Return the [x, y] coordinate for the center point of the cell that contains the specified text.  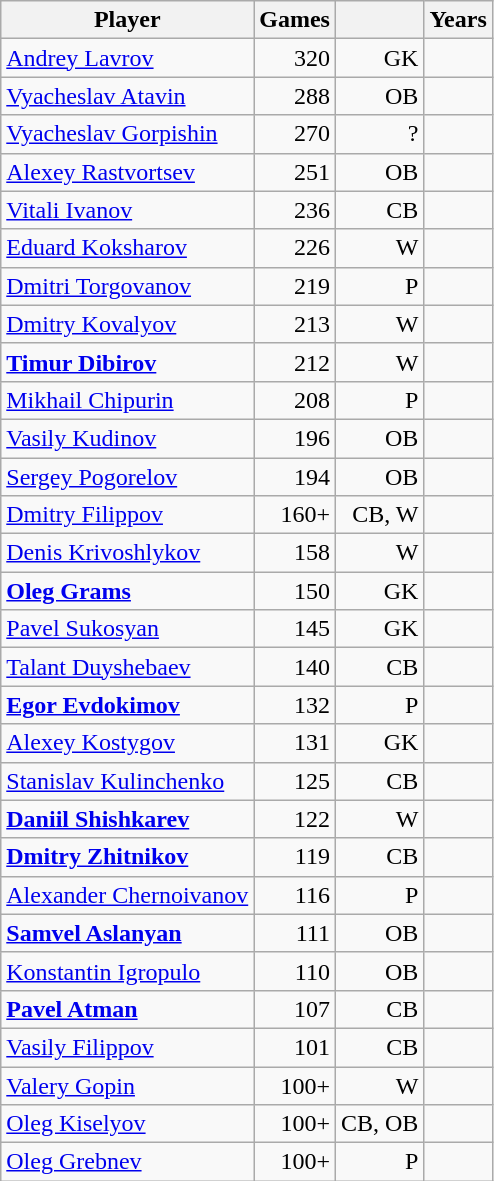
226 [295, 248]
111 [295, 933]
Daniil Shishkarev [128, 819]
CB, OB [379, 1124]
Denis Krivoshlykov [128, 553]
Talant Duyshebaev [128, 667]
Games [295, 20]
Pavel Sukosyan [128, 629]
219 [295, 286]
Alexey Kostygov [128, 743]
288 [295, 96]
Pavel Atman [128, 1009]
CB, W [379, 515]
251 [295, 172]
? [379, 134]
160+ [295, 515]
Konstantin Igropulo [128, 971]
Vyacheslav Gorpishin [128, 134]
213 [295, 324]
236 [295, 210]
107 [295, 1009]
270 [295, 134]
158 [295, 553]
Oleg Grams [128, 591]
110 [295, 971]
125 [295, 781]
Vitali Ivanov [128, 210]
Oleg Kiselyov [128, 1124]
320 [295, 58]
Eduard Koksharov [128, 248]
Vasily Kudinov [128, 438]
Dmitry Filippov [128, 515]
101 [295, 1047]
Dmitry Zhitnikov [128, 857]
Timur Dibirov [128, 362]
131 [295, 743]
122 [295, 819]
150 [295, 591]
145 [295, 629]
Valery Gopin [128, 1085]
208 [295, 400]
212 [295, 362]
Sergey Pogorelov [128, 477]
Dmitry Kovalyov [128, 324]
140 [295, 667]
196 [295, 438]
Egor Evdokimov [128, 705]
Player [128, 20]
Vyacheslav Atavin [128, 96]
119 [295, 857]
Vasily Filippov [128, 1047]
Alexander Chernoivanov [128, 895]
Alexey Rastvortsev [128, 172]
Dmitri Torgovanov [128, 286]
116 [295, 895]
Oleg Grebnev [128, 1162]
Samvel Aslanyan [128, 933]
Mikhail Chipurin [128, 400]
194 [295, 477]
Andrey Lavrov [128, 58]
Years [458, 20]
132 [295, 705]
Stanislav Kulinchenko [128, 781]
